From the cell containing the given text, extract its center point as [X, Y] coordinate. 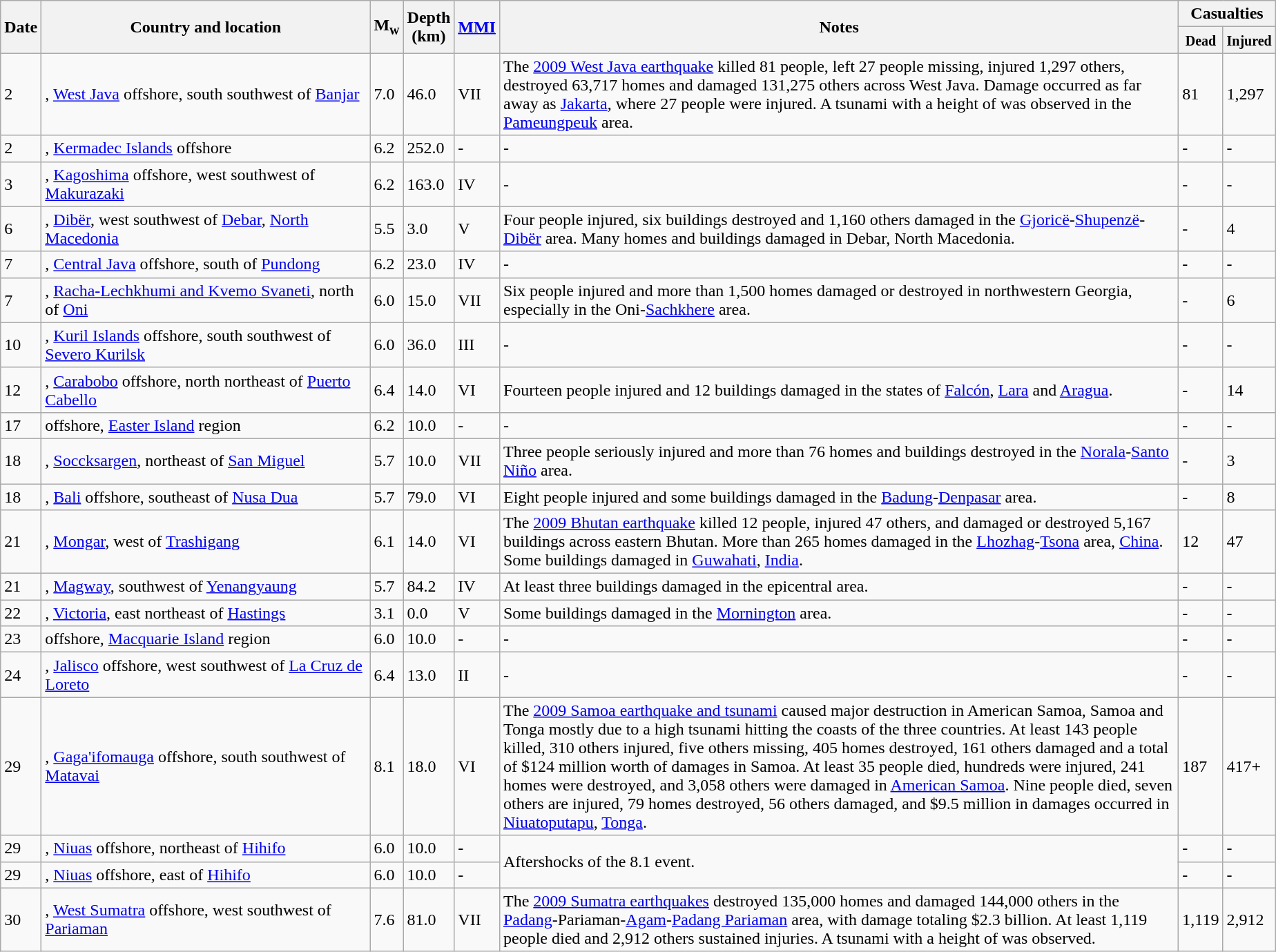
offshore, Macquarie Island region [206, 639]
24 [21, 675]
Eight people injured and some buildings damaged in the Badung-Denpasar area. [838, 496]
13.0 [429, 675]
III [477, 345]
, Victoria, east northeast of Hastings [206, 613]
81.0 [429, 920]
22 [21, 613]
14 [1249, 389]
Three people seriously injured and more than 76 homes and buildings destroyed in the Norala-Santo Niño area. [838, 461]
23 [21, 639]
, Soccksargen, northeast of San Miguel [206, 461]
II [477, 675]
, Jalisco offshore, west southwest of La Cruz de Loreto [206, 675]
Fourteen people injured and 12 buildings damaged in the states of Falcón, Lara and Aragua. [838, 389]
Notes [838, 27]
252.0 [429, 148]
1,297 [1249, 94]
46.0 [429, 94]
Injured [1249, 40]
, Magway, southwest of Yenangyaung [206, 587]
, West Java offshore, south southwest of Banjar [206, 94]
, Carabobo offshore, north northeast of Puerto Cabello [206, 389]
47 [1249, 542]
Six people injured and more than 1,500 homes damaged or destroyed in northwestern Georgia, especially in the Oni-Sachkhere area. [838, 300]
, Gaga'ifomauga offshore, south southwest of Matavai [206, 766]
, Kuril Islands offshore, south southwest of Severo Kurilsk [206, 345]
Depth(km) [429, 27]
5.5 [387, 229]
163.0 [429, 184]
79.0 [429, 496]
Casualties [1227, 14]
, Kagoshima offshore, west southwest of Makurazaki [206, 184]
8 [1249, 496]
, Mongar, west of Trashigang [206, 542]
18.0 [429, 766]
1,119 [1201, 920]
36.0 [429, 345]
8.1 [387, 766]
0.0 [429, 613]
, Dibër, west southwest of Debar, North Macedonia [206, 229]
At least three buildings damaged in the epicentral area. [838, 587]
17 [21, 425]
MMI [477, 27]
Date [21, 27]
2,912 [1249, 920]
Some buildings damaged in the Mornington area. [838, 613]
, Kermadec Islands offshore [206, 148]
, Racha-Lechkhumi and Kvemo Svaneti, north of Oni [206, 300]
3.0 [429, 229]
offshore, Easter Island region [206, 425]
7.0 [387, 94]
4 [1249, 229]
, West Sumatra offshore, west southwest of Pariaman [206, 920]
Dead [1201, 40]
84.2 [429, 587]
30 [21, 920]
, Bali offshore, southeast of Nusa Dua [206, 496]
Country and location [206, 27]
Mw [387, 27]
23.0 [429, 264]
417+ [1249, 766]
, Niuas offshore, northeast of Hihifo [206, 848]
7.6 [387, 920]
, Central Java offshore, south of Pundong [206, 264]
187 [1201, 766]
, Niuas offshore, east of Hihifo [206, 875]
81 [1201, 94]
10 [21, 345]
15.0 [429, 300]
Aftershocks of the 8.1 event. [838, 862]
6.1 [387, 542]
3.1 [387, 613]
